Return [X, Y] of the center of cell containing provided text 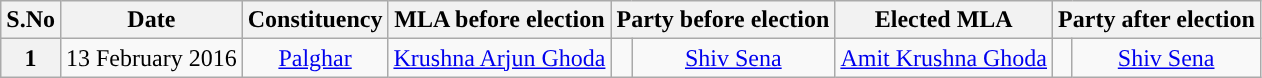
MLA before election [500, 20]
13 February 2016 [151, 58]
Constituency [315, 20]
S.No [31, 20]
Amit Krushna Ghoda [944, 58]
Party before election [723, 20]
Party after election [1157, 20]
Krushna Arjun Ghoda [500, 58]
Elected MLA [944, 20]
1 [31, 58]
Palghar [315, 58]
Date [151, 20]
